Output the (X, Y) coordinate of the center of the cell containing the given text.  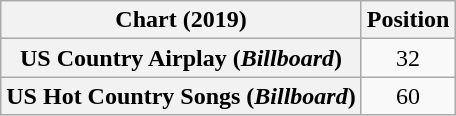
US Country Airplay (Billboard) (181, 58)
60 (408, 96)
Chart (2019) (181, 20)
32 (408, 58)
Position (408, 20)
US Hot Country Songs (Billboard) (181, 96)
